Return the [X, Y] coordinate for the center point of the cell that contains the specified text.  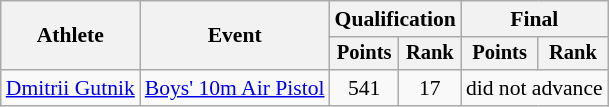
Qualification [396, 19]
17 [430, 88]
Boys' 10m Air Pistol [235, 88]
Dmitrii Gutnik [70, 88]
Final [534, 19]
Event [235, 36]
541 [364, 88]
did not advance [534, 88]
Athlete [70, 36]
